Determine the [X, Y] coordinate at the center of the cell enclosing the given text.  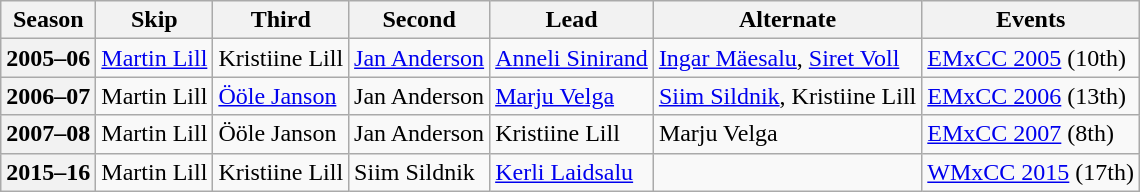
Anneli Sinirand [572, 58]
2006–07 [48, 96]
2005–06 [48, 58]
Siim Sildnik [420, 172]
2015–16 [48, 172]
Siim Sildnik, Kristiine Lill [787, 96]
Events [1031, 20]
WMxCC 2015 (17th) [1031, 172]
Kerli Laidsalu [572, 172]
Season [48, 20]
EMxCC 2007 (8th) [1031, 134]
EMxCC 2006 (13th) [1031, 96]
Lead [572, 20]
Ingar Mäesalu, Siret Voll [787, 58]
Alternate [787, 20]
Second [420, 20]
EMxCC 2005 (10th) [1031, 58]
Skip [154, 20]
2007–08 [48, 134]
Third [281, 20]
